Scan for the cell matching the given text and deliver its (x, y) coordinate at center. 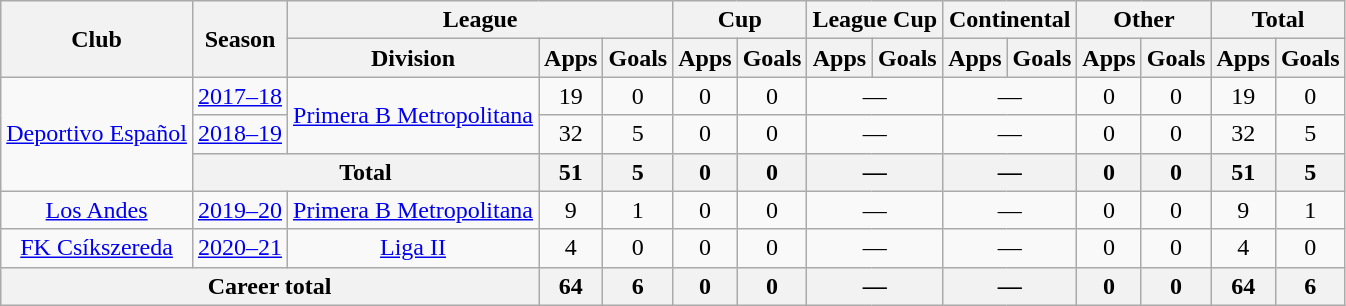
Continental (1010, 20)
Career total (270, 286)
2018–19 (240, 134)
Liga II (414, 248)
Los Andes (97, 210)
Season (240, 39)
Division (414, 58)
2017–18 (240, 96)
Club (97, 39)
Deportivo Español (97, 134)
FK Csíkszereda (97, 248)
Cup (740, 20)
2019–20 (240, 210)
League (480, 20)
2020–21 (240, 248)
League Cup (875, 20)
Other (1144, 20)
